For the text-containing cell, return its midpoint in [x, y] coordinate format. 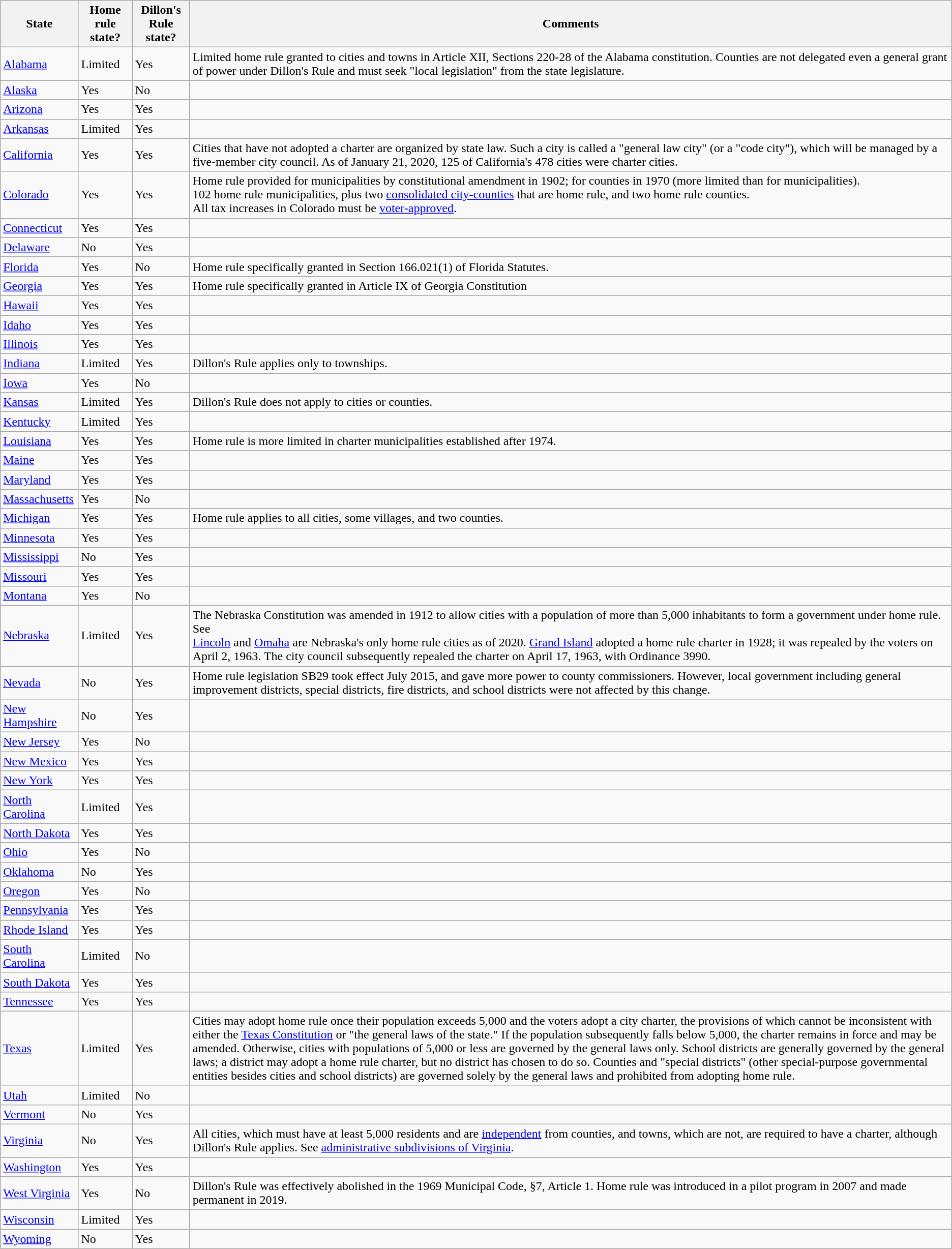
Minnesota [40, 538]
Michigan [40, 518]
Ohio [40, 852]
Arkansas [40, 129]
New Jersey [40, 742]
Arizona [40, 109]
Washington [40, 1167]
New York [40, 781]
Maryland [40, 480]
Kentucky [40, 422]
North Carolina [40, 807]
Colorado [40, 195]
California [40, 155]
Home rule is more limited in charter municipalities established after 1974. [571, 441]
Idaho [40, 325]
Iowa [40, 383]
Massachusetts [40, 499]
Rhode Island [40, 930]
Georgia [40, 286]
Illinois [40, 344]
Wyoming [40, 1239]
Alabama [40, 64]
Vermont [40, 1115]
South Carolina [40, 956]
Dillon's Rule state? [161, 24]
Comments [571, 24]
New Hampshire [40, 716]
Missouri [40, 576]
North Dakota [40, 833]
Mississippi [40, 557]
Hawaii [40, 305]
Dillon's Rule applies only to townships. [571, 364]
Wisconsin [40, 1220]
Dillon's Rule does not apply to cities or counties. [571, 402]
State [40, 24]
Maine [40, 460]
Home rule applies to all cities, some villages, and two counties. [571, 518]
Florida [40, 266]
West Virginia [40, 1193]
Home rule specifically granted in Section 166.021(1) of Florida Statutes. [571, 266]
South Dakota [40, 982]
Indiana [40, 364]
Texas [40, 1048]
Delaware [40, 247]
Tennessee [40, 1001]
Utah [40, 1095]
Oklahoma [40, 872]
Oregon [40, 891]
Connecticut [40, 228]
Nebraska [40, 636]
Alaska [40, 90]
Kansas [40, 402]
Nevada [40, 682]
Home rule specifically granted in Article IX of Georgia Constitution [571, 286]
Pennsylvania [40, 910]
Virginia [40, 1141]
Montana [40, 596]
New Mexico [40, 761]
Home rule state? [105, 24]
Louisiana [40, 441]
